Identify which cell holds the provided text, then report its [X, Y] central coordinate. 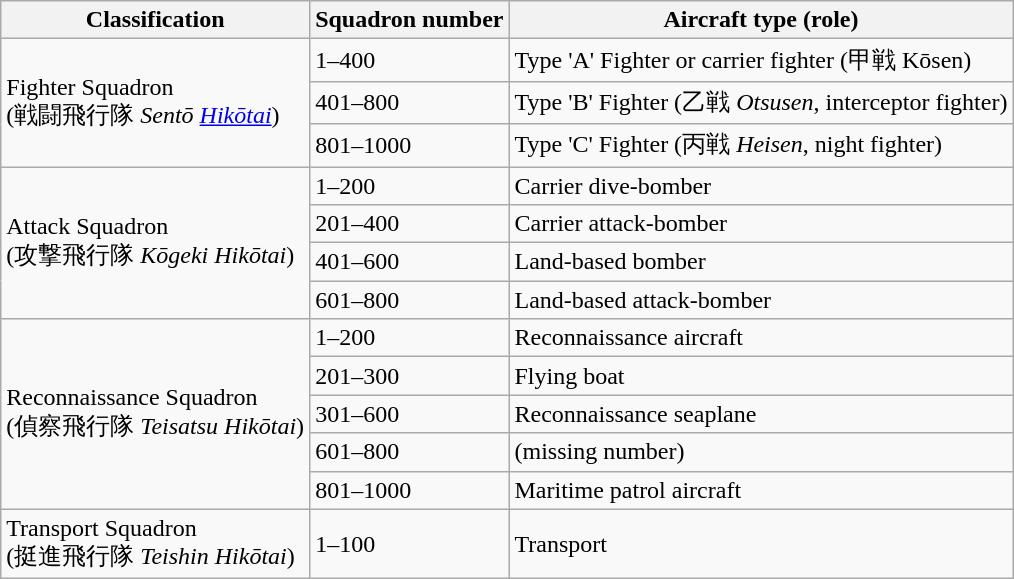
1–100 [410, 544]
Squadron number [410, 20]
Flying boat [761, 376]
Carrier dive-bomber [761, 185]
Transport [761, 544]
Aircraft type (role) [761, 20]
Type 'C' Fighter (丙戦 Heisen, night fighter) [761, 146]
1–400 [410, 60]
Fighter Squadron(戦闘飛行隊 Sentō Hikōtai) [156, 103]
Type 'B' Fighter (乙戦 Otsusen, interceptor fighter) [761, 102]
Reconnaissance aircraft [761, 338]
Reconnaissance Squadron(偵察飛行隊 Teisatsu Hikōtai) [156, 414]
Transport Squadron(挺進飛行隊 Teishin Hikōtai) [156, 544]
201–300 [410, 376]
Type 'A' Fighter or carrier fighter (甲戦 Kōsen) [761, 60]
201–400 [410, 224]
Maritime patrol aircraft [761, 490]
301–600 [410, 414]
Carrier attack-bomber [761, 224]
Attack Squadron(攻撃飛行隊 Kōgeki Hikōtai) [156, 242]
401–600 [410, 262]
(missing number) [761, 452]
Land-based attack-bomber [761, 300]
401–800 [410, 102]
Classification [156, 20]
Reconnaissance seaplane [761, 414]
Land-based bomber [761, 262]
